Identify which cell holds the provided text, then report its [X, Y] central coordinate. 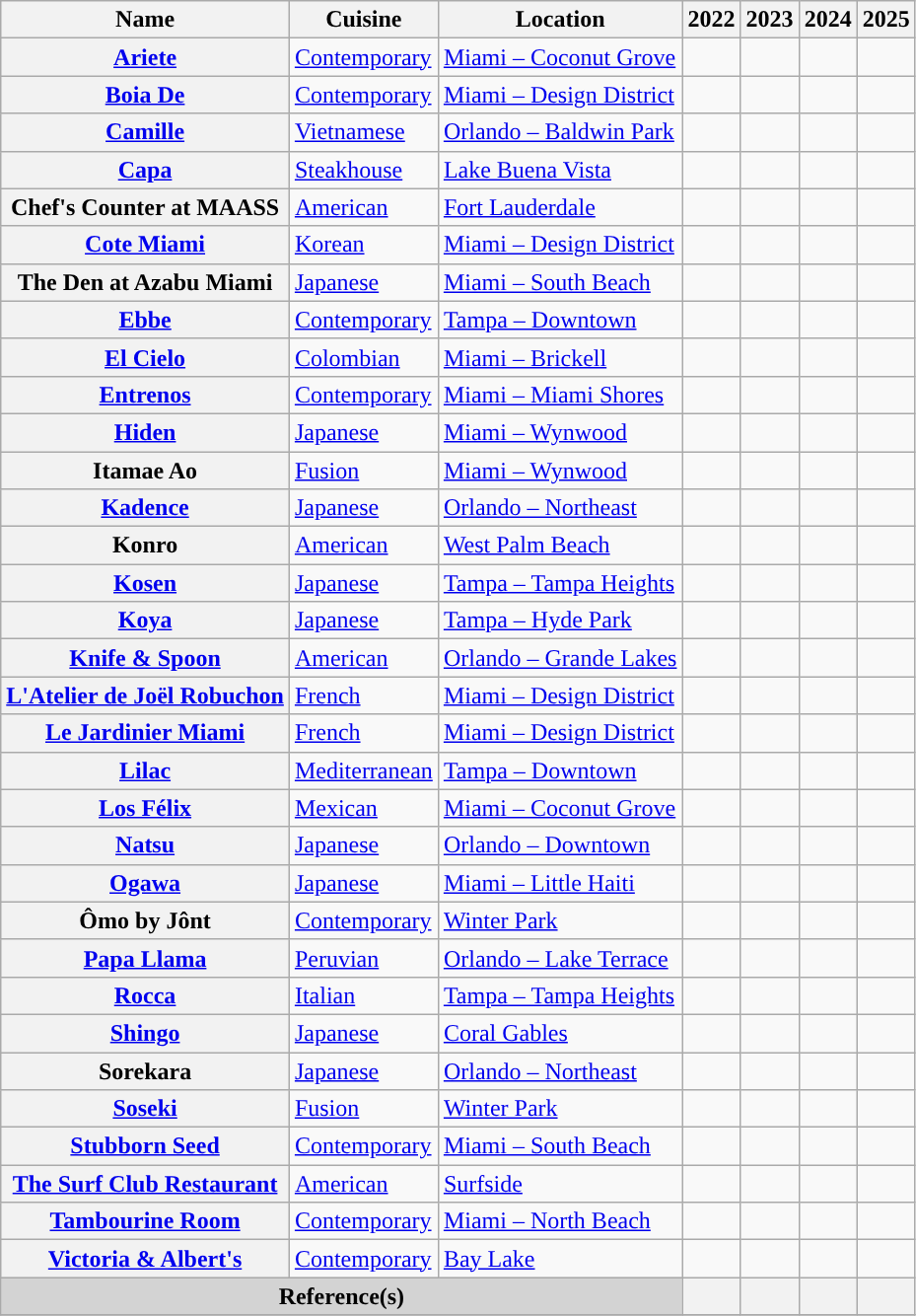
Steakhouse [363, 170]
Tampa – Hyde Park [560, 621]
Rocca [146, 995]
Papa Llama [146, 958]
Orlando – Baldwin Park [560, 132]
Soseki [146, 1109]
Peruvian [363, 958]
Colombian [363, 357]
Chef's Counter at MAASS [146, 207]
Reference(s) [341, 1296]
Lake Buena Vista [560, 170]
Ebbe [146, 320]
Orlando – Lake Terrace [560, 958]
Location [560, 20]
Name [146, 20]
Los Félix [146, 808]
Cote Miami [146, 245]
Cuisine [363, 20]
Shingo [146, 1033]
2025 [885, 20]
Boia De [146, 95]
Capa [146, 170]
L'Atelier de Joël Robuchon [146, 695]
Bay Lake [560, 1259]
Coral Gables [560, 1033]
Konro [146, 546]
Kadence [146, 508]
Ariete [146, 57]
Lilac [146, 770]
Natsu [146, 845]
Le Jardinier Miami [146, 733]
Surfside [560, 1184]
Korean [363, 245]
2022 [712, 20]
Miami – North Beach [560, 1221]
The Surf Club Restaurant [146, 1184]
Vietnamese [363, 132]
Stubborn Seed [146, 1146]
Miami – Little Haiti [560, 883]
2024 [828, 20]
Miami – Miami Shores [560, 395]
Itamae Ao [146, 471]
The Den at Azabu Miami [146, 282]
Hiden [146, 432]
West Palm Beach [560, 546]
Victoria & Albert's [146, 1259]
Mediterranean [363, 770]
Entrenos [146, 395]
Camille [146, 132]
Kosen [146, 583]
Tambourine Room [146, 1221]
Miami – Brickell [560, 357]
Ômo by Jônt [146, 920]
El Cielo [146, 357]
2023 [769, 20]
Mexican [363, 808]
Koya [146, 621]
Fort Lauderdale [560, 207]
Orlando – Downtown [560, 845]
Knife & Spoon [146, 658]
Sorekara [146, 1070]
Ogawa [146, 883]
Orlando – Grande Lakes [560, 658]
Italian [363, 995]
